Scan for the cell matching the given text and deliver its [x, y] coordinate at center. 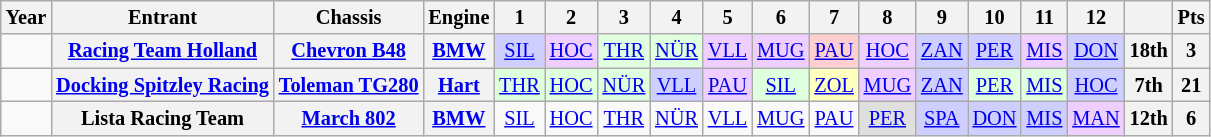
18th [1149, 51]
Docking Spitzley Racing [162, 85]
2 [572, 17]
Racing Team Holland [162, 51]
MAN [1096, 118]
7 [834, 17]
Toleman TG280 [349, 85]
4 [676, 17]
1 [519, 17]
10 [995, 17]
9 [942, 17]
Chassis [349, 17]
7th [1149, 85]
12 [1096, 17]
Entrant [162, 17]
Lista Racing Team [162, 118]
21 [1192, 85]
ZOL [834, 85]
11 [1044, 17]
Year [26, 17]
Chevron B48 [349, 51]
Pts [1192, 17]
8 [888, 17]
SPA [942, 118]
Engine [458, 17]
12th [1149, 118]
Hart [458, 85]
March 802 [349, 118]
5 [728, 17]
